Detect which cell encompasses the target text, then output its [x, y] center coordinate. 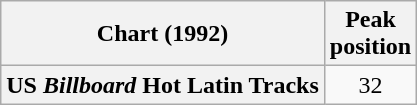
US Billboard Hot Latin Tracks [163, 85]
Chart (1992) [163, 34]
Peakposition [370, 34]
32 [370, 85]
